Provide the (x, y) coordinate of the cell's center where the given text is located.  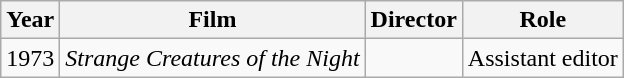
Year (30, 20)
Film (212, 20)
1973 (30, 58)
Director (414, 20)
Assistant editor (542, 58)
Role (542, 20)
Strange Creatures of the Night (212, 58)
